Detect which cell encompasses the target text, then output its [x, y] center coordinate. 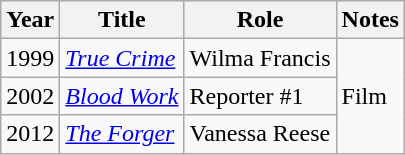
2012 [30, 134]
2002 [30, 96]
The Forger [122, 134]
Film [370, 96]
Reporter #1 [260, 96]
Role [260, 20]
Wilma Francis [260, 58]
Vanessa Reese [260, 134]
Notes [370, 20]
True Crime [122, 58]
Blood Work [122, 96]
1999 [30, 58]
Year [30, 20]
Title [122, 20]
